Find where the given text appears and provide that cell's center as (x, y) coordinate. 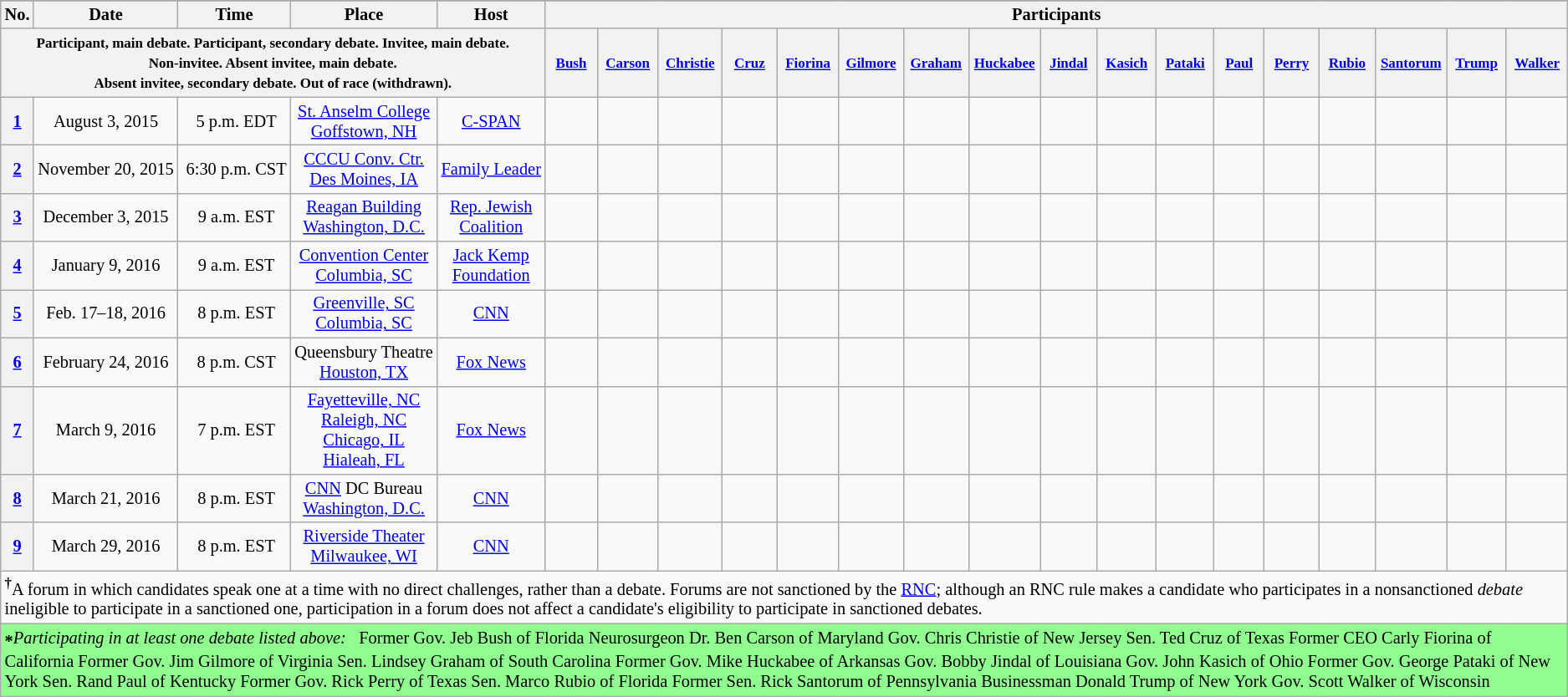
Participants (1057, 14)
No. (18, 14)
December 3, 2015 (105, 217)
Place (363, 14)
February 24, 2016 (105, 362)
March 21, 2016 (105, 498)
Host (492, 14)
Family Leader (492, 169)
5 p.m. EDT (234, 121)
6:30 p.m. CST (234, 169)
6 (18, 362)
C-SPAN (492, 121)
5 (18, 313)
Queensbury TheatreHouston, TX (363, 362)
Santorum (1411, 63)
Christie (690, 63)
Rep. JewishCoalition (492, 217)
Perry (1291, 63)
Cruz (749, 63)
Trump (1477, 63)
Reagan BuildingWashington, D.C. (363, 217)
8 (18, 498)
January 9, 2016 (105, 266)
Feb. 17–18, 2016 (105, 313)
Jindal (1069, 63)
7 p.m. EST (234, 430)
Gilmore (871, 63)
March 9, 2016 (105, 430)
Graham (936, 63)
November 20, 2015 (105, 169)
2 (18, 169)
Fayetteville, NCRaleigh, NCChicago, ILHialeah, FL (363, 430)
St. Anselm CollegeGoffstown, NH (363, 121)
Convention CenterColumbia, SC (363, 266)
CCCU Conv. Ctr.Des Moines, IA (363, 169)
August 3, 2015 (105, 121)
Date (105, 14)
1 (18, 121)
7 (18, 430)
Carson (627, 63)
Fiorina (808, 63)
Kasich (1127, 63)
March 29, 2016 (105, 547)
Huckabee (1004, 63)
Time (234, 14)
Pataki (1186, 63)
4 (18, 266)
Jack Kemp Foundation (492, 266)
Paul (1239, 63)
Bush (571, 63)
Walker (1537, 63)
3 (18, 217)
CNN DC BureauWashington, D.C. (363, 498)
8 p.m. CST (234, 362)
Riverside TheaterMilwaukee, WI (363, 547)
Rubio (1346, 63)
Greenville, SCColumbia, SC (363, 313)
9 (18, 547)
